Extract the [X, Y] coordinate from the center of the cell holding the provided text.  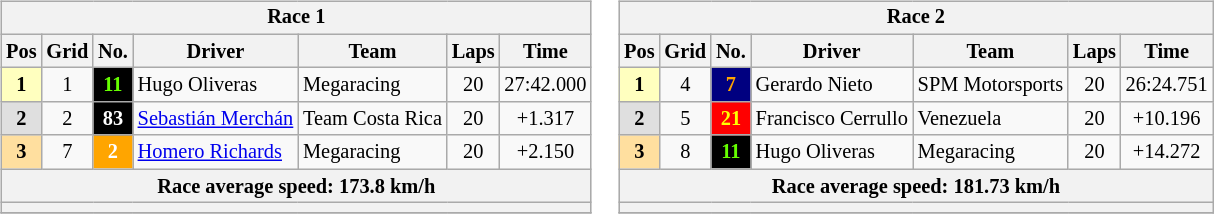
Race 2 [916, 18]
Race average speed: 181.73 km/h [916, 186]
27:42.000 [546, 85]
4 [685, 85]
5 [685, 119]
Race average speed: 173.8 km/h [296, 186]
Sebastián Merchán [216, 119]
Race 1 [296, 18]
8 [685, 152]
83 [113, 119]
Team Costa Rica [372, 119]
+14.272 [1167, 152]
+2.150 [546, 152]
SPM Motorsports [990, 85]
+10.196 [1167, 119]
21 [731, 119]
Venezuela [990, 119]
Gerardo Nieto [832, 85]
Homero Richards [216, 152]
26:24.751 [1167, 85]
Francisco Cerrullo [832, 119]
+1.317 [546, 119]
